From the cell containing the given text, extract its center point as [x, y] coordinate. 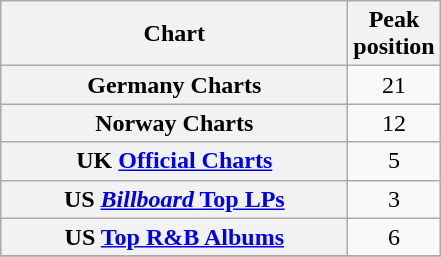
Germany Charts [174, 85]
12 [394, 123]
UK Official Charts [174, 161]
21 [394, 85]
Chart [174, 34]
3 [394, 199]
Norway Charts [174, 123]
5 [394, 161]
6 [394, 237]
Peakposition [394, 34]
US Billboard Top LPs [174, 199]
US Top R&B Albums [174, 237]
